Capture the cell that displays the provided text and extract its (x, y) central coordinate. 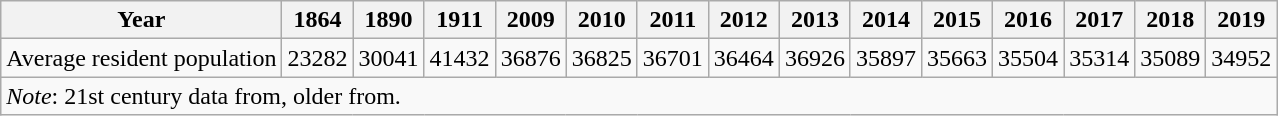
2016 (1028, 20)
35089 (1170, 58)
2013 (814, 20)
Average resident population (142, 58)
34952 (1242, 58)
Note: 21st century data from, older from. (639, 96)
2015 (958, 20)
2018 (1170, 20)
35504 (1028, 58)
36876 (530, 58)
1911 (460, 20)
2012 (744, 20)
1890 (388, 20)
2010 (602, 20)
36464 (744, 58)
36926 (814, 58)
1864 (318, 20)
2009 (530, 20)
Year (142, 20)
2017 (1100, 20)
36701 (672, 58)
23282 (318, 58)
36825 (602, 58)
2019 (1242, 20)
35897 (886, 58)
41432 (460, 58)
2011 (672, 20)
2014 (886, 20)
30041 (388, 58)
35314 (1100, 58)
35663 (958, 58)
